Detect which cell encompasses the target text, then output its [X, Y] center coordinate. 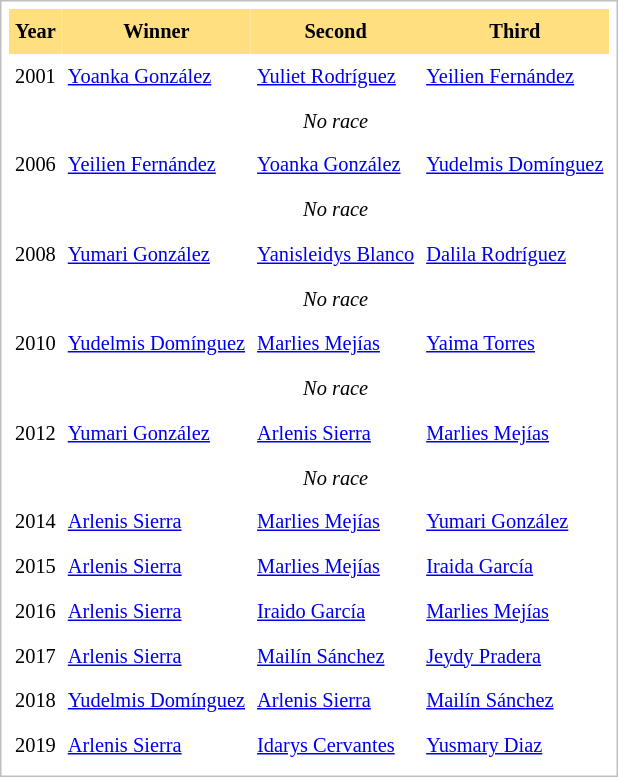
2012 [36, 434]
Second [336, 32]
Yusmary Diaz [514, 746]
2008 [36, 254]
2017 [36, 656]
Winner [156, 32]
Yuliet Rodríguez [336, 76]
Year [36, 32]
Dalila Rodríguez [514, 254]
2018 [36, 700]
Yanisleidys Blanco [336, 254]
2015 [36, 566]
Jeydy Pradera [514, 656]
2010 [36, 344]
Third [514, 32]
2016 [36, 612]
Yaima Torres [514, 344]
2014 [36, 522]
2019 [36, 746]
Iraida García [514, 566]
Iraido García [336, 612]
2001 [36, 76]
2006 [36, 166]
Idarys Cervantes [336, 746]
